Capture the cell that displays the provided text and extract its (X, Y) central coordinate. 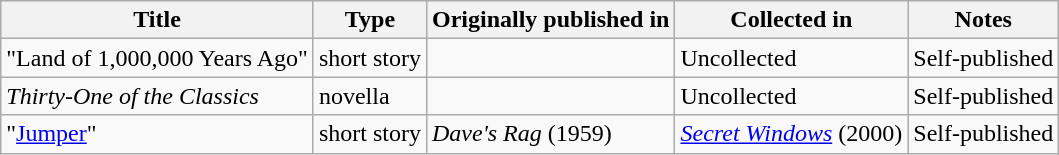
"Jumper" (158, 134)
"Land of 1,000,000 Years Ago" (158, 58)
Notes (984, 20)
Title (158, 20)
Secret Windows (2000) (792, 134)
Type (370, 20)
Originally published in (550, 20)
Thirty-One of the Classics (158, 96)
Dave's Rag (1959) (550, 134)
novella (370, 96)
Collected in (792, 20)
